Search for the cell housing the specified text and yield its (X, Y) center coordinate. 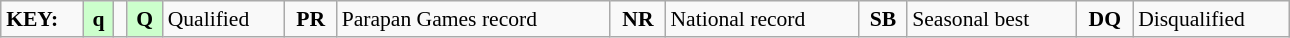
Disqualified (1211, 19)
DQ (1104, 19)
Q (145, 19)
National record (762, 19)
NR (638, 19)
SB (884, 19)
Parapan Games record (474, 19)
Qualified (224, 19)
q (98, 19)
KEY: (42, 19)
PR (311, 19)
Seasonal best (992, 19)
